Find where the given text appears and provide that cell's center as (X, Y) coordinate. 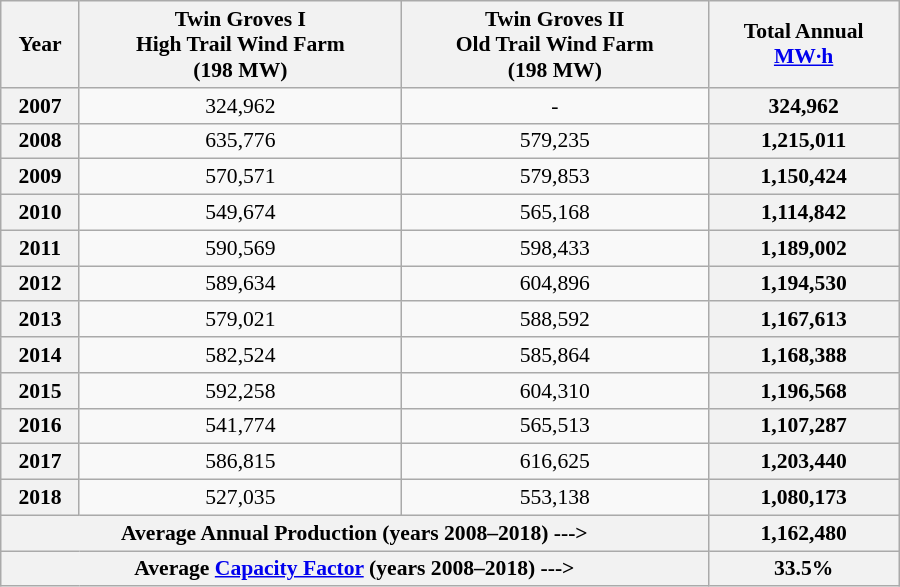
Average Annual Production (years 2008–2018) ---> (354, 533)
616,625 (555, 462)
586,815 (240, 462)
2012 (40, 284)
1,107,287 (804, 426)
2011 (40, 248)
582,524 (240, 355)
2009 (40, 177)
Total Annual MW·h (804, 44)
549,674 (240, 213)
2010 (40, 213)
604,896 (555, 284)
589,634 (240, 284)
33.5% (804, 569)
Twin Groves IHigh Trail Wind Farm(198 MW) (240, 44)
604,310 (555, 391)
Twin Groves IIOld Trail Wind Farm(198 MW) (555, 44)
1,114,842 (804, 213)
592,258 (240, 391)
570,571 (240, 177)
1,203,440 (804, 462)
1,189,002 (804, 248)
635,776 (240, 141)
Year (40, 44)
579,021 (240, 320)
1,080,173 (804, 498)
2013 (40, 320)
1,167,613 (804, 320)
2007 (40, 106)
2008 (40, 141)
Average Capacity Factor (years 2008–2018) ---> (354, 569)
553,138 (555, 498)
1,168,388 (804, 355)
2014 (40, 355)
541,774 (240, 426)
588,592 (555, 320)
1,150,424 (804, 177)
565,168 (555, 213)
598,433 (555, 248)
585,864 (555, 355)
1,215,011 (804, 141)
590,569 (240, 248)
- (555, 106)
1,162,480 (804, 533)
527,035 (240, 498)
579,853 (555, 177)
2015 (40, 391)
2018 (40, 498)
1,194,530 (804, 284)
2016 (40, 426)
1,196,568 (804, 391)
579,235 (555, 141)
2017 (40, 462)
565,513 (555, 426)
